Pinpoint the cell where the given text exists, returning its (x, y) midpoint coordinate. 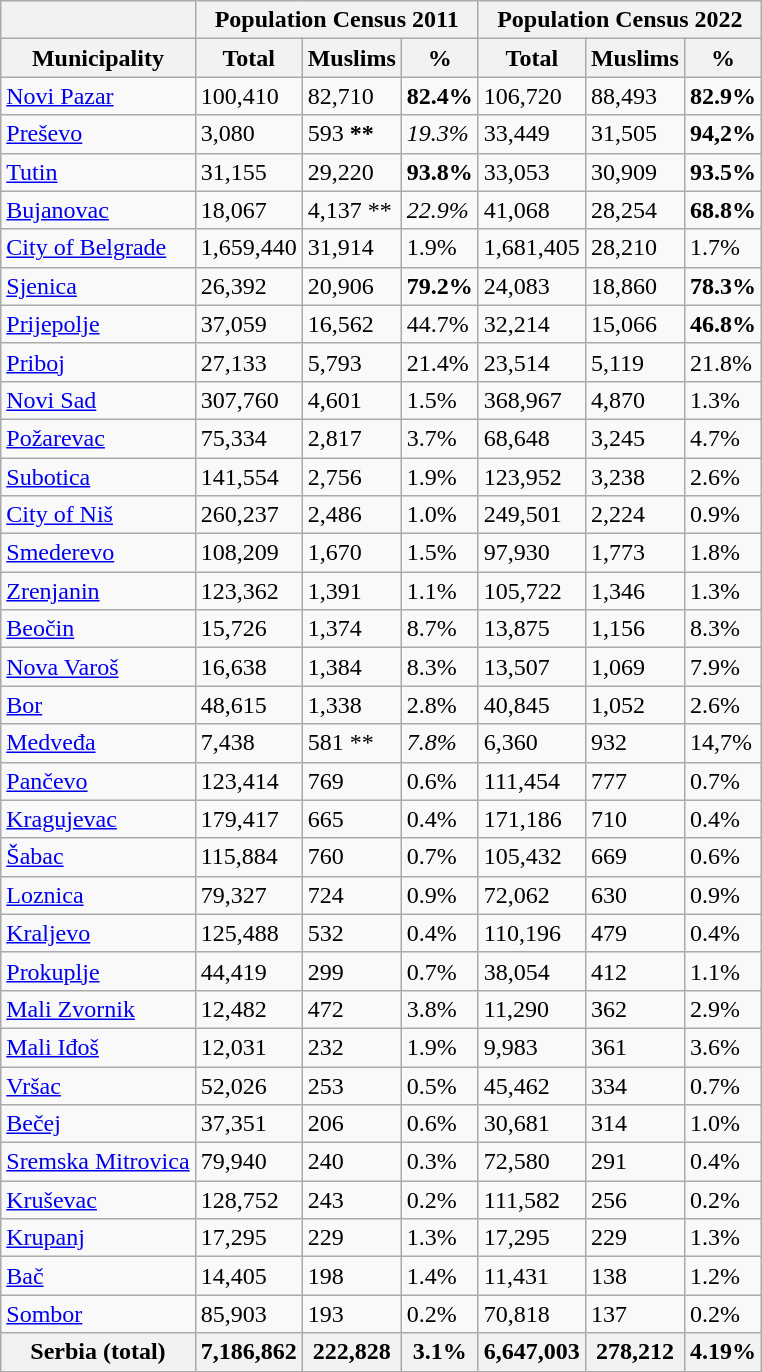
Loznica (98, 895)
111,582 (532, 1200)
38,054 (532, 971)
4.19% (722, 1352)
14,7% (722, 743)
7.8% (440, 743)
5,119 (634, 362)
Smederevo (98, 553)
240 (352, 1162)
12,031 (248, 1047)
3.8% (440, 1009)
4,601 (352, 400)
29,220 (352, 172)
6,647,003 (532, 1352)
24,083 (532, 286)
88,493 (634, 96)
Tutin (98, 172)
193 (352, 1314)
710 (634, 819)
179,417 (248, 819)
1,681,405 (532, 248)
Kraljevo (98, 933)
19.3% (440, 134)
2.8% (440, 705)
3.1% (440, 1352)
Sjenica (98, 286)
232 (352, 1047)
138 (634, 1276)
3,238 (634, 477)
1,384 (352, 667)
171,186 (532, 819)
31,155 (248, 172)
1,374 (352, 629)
Nova Varoš (98, 667)
7.9% (722, 667)
18,067 (248, 210)
141,554 (248, 477)
256 (634, 1200)
479 (634, 933)
22.9% (440, 210)
79,940 (248, 1162)
44,419 (248, 971)
1,773 (634, 553)
253 (352, 1085)
41,068 (532, 210)
8.7% (440, 629)
68,648 (532, 438)
Bor (98, 705)
1,156 (634, 629)
115,884 (248, 857)
Preševo (98, 134)
Prokuplje (98, 971)
15,726 (248, 629)
1,069 (634, 667)
222,828 (352, 1352)
Prijepolje (98, 324)
361 (634, 1047)
777 (634, 781)
82,710 (352, 96)
78.3% (722, 286)
128,752 (248, 1200)
Novi Sad (98, 400)
Population Census 2011 (336, 20)
9,983 (532, 1047)
1,659,440 (248, 248)
1,391 (352, 591)
3.6% (722, 1047)
4.7% (722, 438)
105,432 (532, 857)
16,562 (352, 324)
260,237 (248, 515)
Municipality (98, 58)
249,501 (532, 515)
30,681 (532, 1124)
46.8% (722, 324)
44.7% (440, 324)
Serbia (total) (98, 1352)
City of Belgrade (98, 248)
5,793 (352, 362)
52,026 (248, 1085)
11,290 (532, 1009)
21.4% (440, 362)
1.8% (722, 553)
Požarevac (98, 438)
94,2% (722, 134)
368,967 (532, 400)
3,245 (634, 438)
932 (634, 743)
93.5% (722, 172)
97,930 (532, 553)
2,817 (352, 438)
13,507 (532, 667)
362 (634, 1009)
15,066 (634, 324)
31,914 (352, 248)
18,860 (634, 286)
0.5% (440, 1085)
13,875 (532, 629)
Krupanj (98, 1238)
48,615 (248, 705)
3,080 (248, 134)
45,462 (532, 1085)
665 (352, 819)
669 (634, 857)
581 ** (352, 743)
243 (352, 1200)
334 (634, 1085)
12,482 (248, 1009)
123,414 (248, 781)
299 (352, 971)
Kruševac (98, 1200)
472 (352, 1009)
769 (352, 781)
125,488 (248, 933)
3.7% (440, 438)
Beočin (98, 629)
724 (352, 895)
30,909 (634, 172)
Priboj (98, 362)
72,580 (532, 1162)
Bač (98, 1276)
20,906 (352, 286)
Bečej (98, 1124)
City of Niš (98, 515)
198 (352, 1276)
0.3% (440, 1162)
Zrenjanin (98, 591)
Bujanovac (98, 210)
Kragujevac (98, 819)
307,760 (248, 400)
33,449 (532, 134)
106,720 (532, 96)
Vršac (98, 1085)
2,224 (634, 515)
31,505 (634, 134)
93.8% (440, 172)
1.4% (440, 1276)
40,845 (532, 705)
532 (352, 933)
72,062 (532, 895)
85,903 (248, 1314)
16,638 (248, 667)
82.9% (722, 96)
32,214 (532, 324)
4,870 (634, 400)
123,952 (532, 477)
2,756 (352, 477)
2.9% (722, 1009)
Subotica (98, 477)
Šabac (98, 857)
4,137 ** (352, 210)
37,059 (248, 324)
82.4% (440, 96)
11,431 (532, 1276)
1.7% (722, 248)
314 (634, 1124)
79.2% (440, 286)
Pančevo (98, 781)
Medveđa (98, 743)
206 (352, 1124)
7,186,862 (248, 1352)
28,254 (634, 210)
1.2% (722, 1276)
75,334 (248, 438)
278,212 (634, 1352)
28,210 (634, 248)
1,338 (352, 705)
2,486 (352, 515)
291 (634, 1162)
Population Census 2022 (620, 20)
1,670 (352, 553)
108,209 (248, 553)
137 (634, 1314)
1,346 (634, 591)
110,196 (532, 933)
6,360 (532, 743)
7,438 (248, 743)
68.8% (722, 210)
593 ** (352, 134)
760 (352, 857)
21.8% (722, 362)
412 (634, 971)
37,351 (248, 1124)
79,327 (248, 895)
Novi Pazar (98, 96)
111,454 (532, 781)
123,362 (248, 591)
27,133 (248, 362)
Sombor (98, 1314)
14,405 (248, 1276)
Mali Iđoš (98, 1047)
100,410 (248, 96)
23,514 (532, 362)
Sremska Mitrovica (98, 1162)
105,722 (532, 591)
630 (634, 895)
1,052 (634, 705)
70,818 (532, 1314)
Mali Zvornik (98, 1009)
26,392 (248, 286)
33,053 (532, 172)
